Detect which cell encompasses the target text, then output its [X, Y] center coordinate. 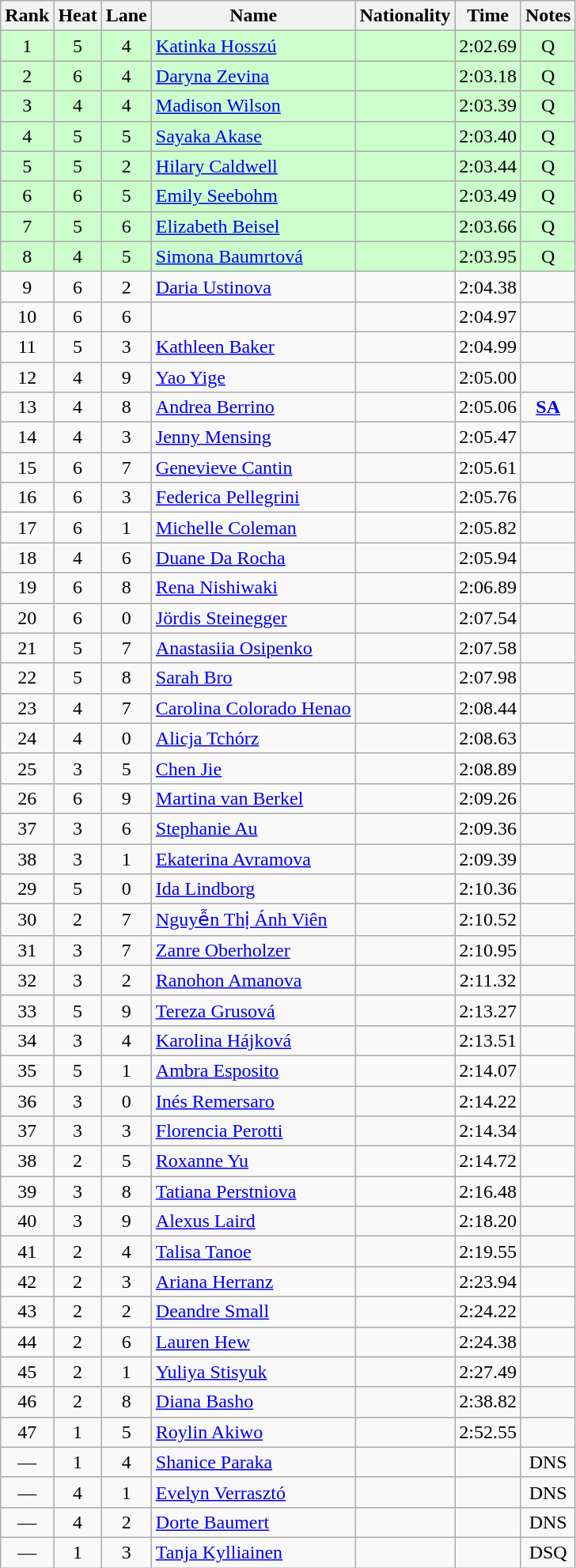
Yuliya Stisyuk [253, 1372]
40 [27, 1221]
2:14.07 [488, 1070]
39 [27, 1191]
Deandre Small [253, 1312]
SA [548, 407]
31 [27, 950]
Evelyn Verrasztó [253, 1492]
DSQ [548, 1552]
Simona Baumrtová [253, 256]
30 [27, 920]
Nguyễn Thị Ánh Viên [253, 920]
Stephanie Au [253, 828]
2:04.38 [488, 286]
45 [27, 1372]
32 [27, 980]
16 [27, 498]
Ranohon Amanova [253, 980]
2:19.55 [488, 1252]
Martina van Berkel [253, 798]
2:03.49 [488, 196]
Tereza Grusová [253, 1010]
Diana Basho [253, 1402]
Roxanne Yu [253, 1161]
Ida Lindborg [253, 889]
2:27.49 [488, 1372]
2:05.47 [488, 437]
Ariana Herranz [253, 1282]
29 [27, 889]
25 [27, 768]
24 [27, 738]
2:10.95 [488, 950]
2:03.40 [488, 136]
23 [27, 708]
Carolina Colorado Henao [253, 708]
2:14.72 [488, 1161]
2:03.44 [488, 166]
2:14.22 [488, 1100]
43 [27, 1312]
26 [27, 798]
Duane Da Rocha [253, 558]
19 [27, 588]
2:03.66 [488, 226]
2:52.55 [488, 1432]
2:05.61 [488, 468]
2:08.44 [488, 708]
Emily Seebohm [253, 196]
Michelle Coleman [253, 528]
2:07.98 [488, 678]
2:38.82 [488, 1402]
36 [27, 1100]
21 [27, 648]
46 [27, 1402]
2:03.18 [488, 76]
Yao Yige [253, 377]
Madison Wilson [253, 106]
Tatiana Perstniova [253, 1191]
2:05.94 [488, 558]
Notes [548, 16]
Sarah Bro [253, 678]
2:09.36 [488, 828]
2:08.63 [488, 738]
2:16.48 [488, 1191]
2:09.26 [488, 798]
2:07.54 [488, 618]
2:24.22 [488, 1312]
Hilary Caldwell [253, 166]
2:05.76 [488, 498]
2:10.36 [488, 889]
Inés Remersaro [253, 1100]
Lane [127, 16]
Anastasiia Osipenko [253, 648]
2:03.95 [488, 256]
14 [27, 437]
2:10.52 [488, 920]
Heat [78, 16]
11 [27, 347]
2:13.51 [488, 1040]
2:06.89 [488, 588]
Name [253, 16]
2:04.97 [488, 316]
18 [27, 558]
Genevieve Cantin [253, 468]
34 [27, 1040]
2:04.99 [488, 347]
Ambra Esposito [253, 1070]
Kathleen Baker [253, 347]
2:09.39 [488, 858]
2:18.20 [488, 1221]
2:13.27 [488, 1010]
2:08.89 [488, 768]
2:07.58 [488, 648]
Daria Ustinova [253, 286]
Andrea Berrino [253, 407]
Roylin Akiwo [253, 1432]
Daryna Zevina [253, 76]
Alicja Tchórz [253, 738]
35 [27, 1070]
44 [27, 1342]
Ekaterina Avramova [253, 858]
20 [27, 618]
2:23.94 [488, 1282]
Rank [27, 16]
2:24.38 [488, 1342]
Elizabeth Beisel [253, 226]
Alexus Laird [253, 1221]
Sayaka Akase [253, 136]
Zanre Oberholzer [253, 950]
Federica Pellegrini [253, 498]
Jördis Steinegger [253, 618]
2:11.32 [488, 980]
Karolina Hájková [253, 1040]
2:05.06 [488, 407]
Time [488, 16]
2:03.39 [488, 106]
2:02.69 [488, 46]
10 [27, 316]
2:05.00 [488, 377]
42 [27, 1282]
Florencia Perotti [253, 1131]
Jenny Mensing [253, 437]
Chen Jie [253, 768]
17 [27, 528]
22 [27, 678]
12 [27, 377]
Tanja Kylliainen [253, 1552]
Rena Nishiwaki [253, 588]
2:14.34 [488, 1131]
41 [27, 1252]
33 [27, 1010]
47 [27, 1432]
2:05.82 [488, 528]
Katinka Hosszú [253, 46]
Shanice Paraka [253, 1462]
Lauren Hew [253, 1342]
Talisa Tanoe [253, 1252]
Nationality [405, 16]
Dorte Baumert [253, 1522]
13 [27, 407]
15 [27, 468]
